Provide the (X, Y) coordinate of the cell's center where the given text is located.  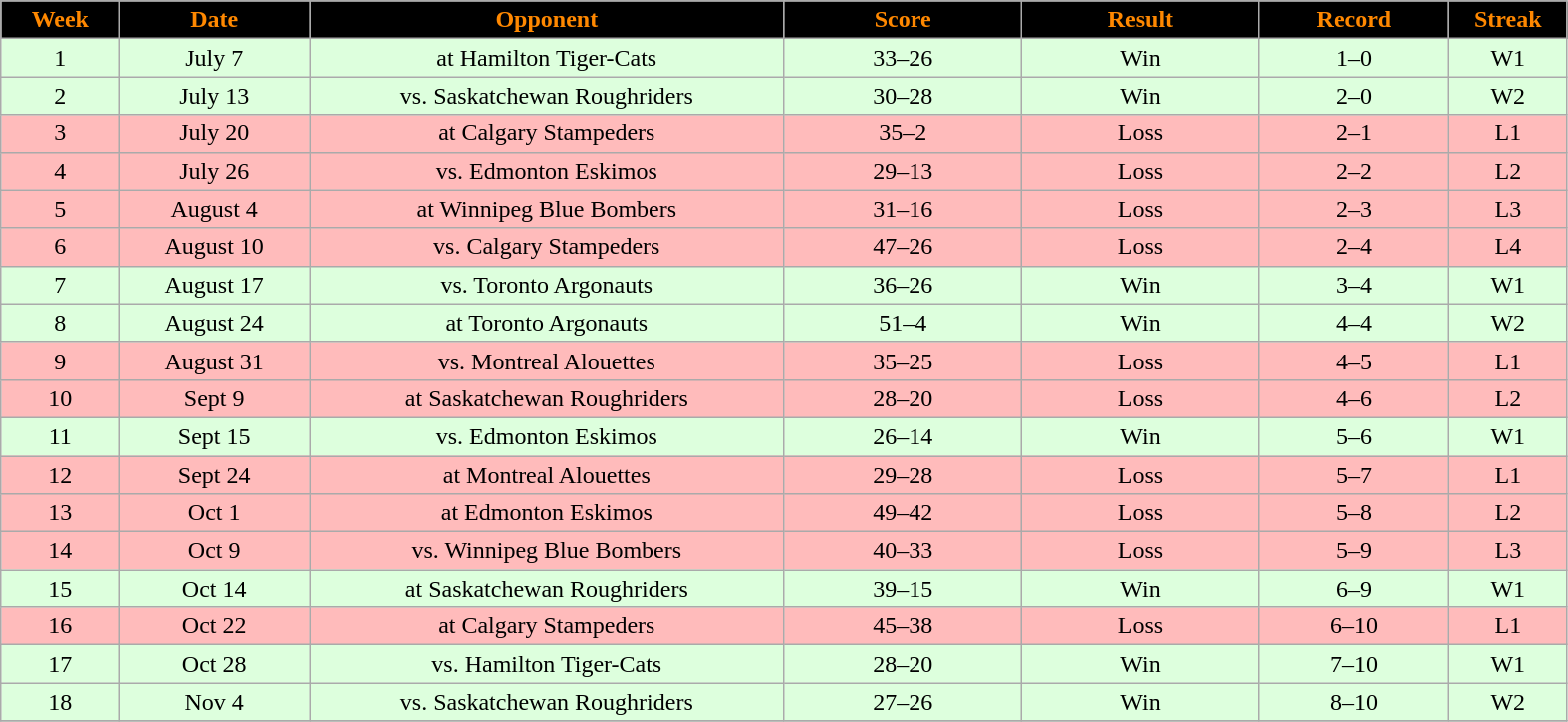
Oct 28 (215, 664)
July 20 (215, 133)
at Winnipeg Blue Bombers (546, 209)
11 (60, 436)
35–2 (903, 133)
4–5 (1355, 361)
7 (60, 285)
August 31 (215, 361)
Oct 14 (215, 589)
31–16 (903, 209)
Date (215, 20)
10 (60, 398)
5–8 (1355, 513)
Result (1140, 20)
6–10 (1355, 626)
2–0 (1355, 96)
35–25 (903, 361)
August 4 (215, 209)
Sept 15 (215, 436)
8–10 (1355, 702)
40–33 (903, 551)
45–38 (903, 626)
August 17 (215, 285)
14 (60, 551)
49–42 (903, 513)
at Montreal Alouettes (546, 475)
July 13 (215, 96)
17 (60, 664)
29–13 (903, 171)
2–1 (1355, 133)
at Edmonton Eskimos (546, 513)
vs. Montreal Alouettes (546, 361)
27–26 (903, 702)
2 (60, 96)
vs. Toronto Argonauts (546, 285)
5–9 (1355, 551)
1 (60, 58)
July 26 (215, 171)
6 (60, 247)
4–6 (1355, 398)
vs. Hamilton Tiger-Cats (546, 664)
6–9 (1355, 589)
7–10 (1355, 664)
4 (60, 171)
29–28 (903, 475)
36–26 (903, 285)
5–7 (1355, 475)
vs. Calgary Stampeders (546, 247)
8 (60, 323)
August 10 (215, 247)
3 (60, 133)
Oct 9 (215, 551)
47–26 (903, 247)
1–0 (1355, 58)
Week (60, 20)
15 (60, 589)
13 (60, 513)
3–4 (1355, 285)
Record (1355, 20)
5–6 (1355, 436)
39–15 (903, 589)
July 7 (215, 58)
Oct 1 (215, 513)
12 (60, 475)
30–28 (903, 96)
at Toronto Argonauts (546, 323)
L4 (1508, 247)
Oct 22 (215, 626)
9 (60, 361)
Streak (1508, 20)
18 (60, 702)
Sept 24 (215, 475)
2–3 (1355, 209)
Sept 9 (215, 398)
Nov 4 (215, 702)
vs. Winnipeg Blue Bombers (546, 551)
51–4 (903, 323)
Opponent (546, 20)
2–2 (1355, 171)
at Hamilton Tiger-Cats (546, 58)
2–4 (1355, 247)
16 (60, 626)
5 (60, 209)
26–14 (903, 436)
August 24 (215, 323)
Score (903, 20)
33–26 (903, 58)
4–4 (1355, 323)
